Scan for the cell matching the given text and deliver its [X, Y] coordinate at center. 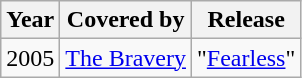
Year [30, 20]
The Bravery [126, 58]
Covered by [126, 20]
Release [246, 20]
"Fearless" [246, 58]
2005 [30, 58]
